For the text-containing cell, return its midpoint in [X, Y] coordinate format. 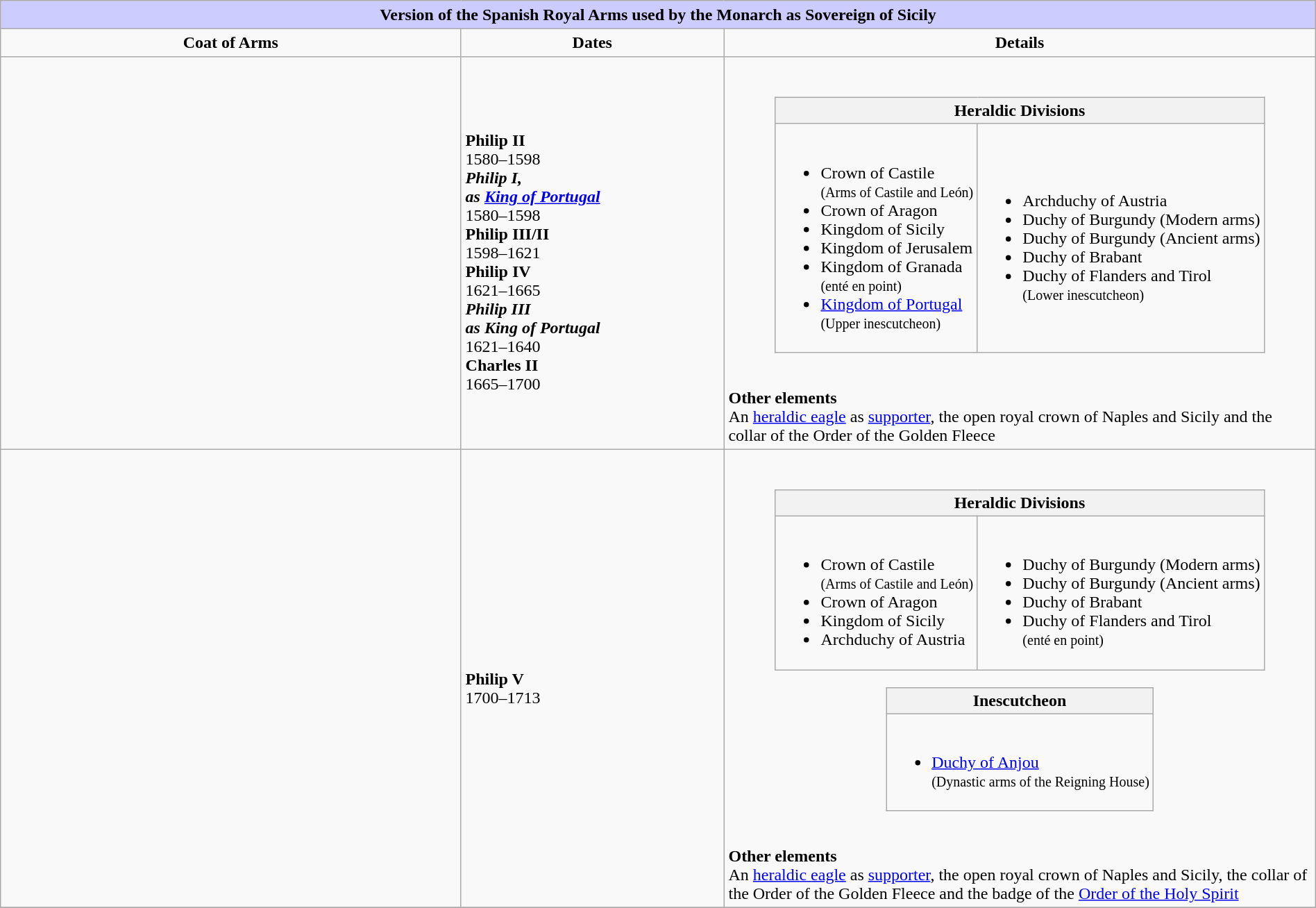
Duchy of Anjou(Dynastic arms of the Reigning House) [1020, 762]
Dates [593, 42]
Philip V1700–1713 [593, 679]
Details [1020, 42]
Version of the Spanish Royal Arms used by the Monarch as Sovereign of Sicily [658, 15]
Coat of Arms [230, 42]
Crown of Castile(Arms of Castile and León)Crown of AragonKingdom of SicilyArchduchy of Austria [876, 593]
Duchy of Burgundy (Modern arms)Duchy of Burgundy (Ancient arms)Duchy of BrabantDuchy of Flanders and Tirol(enté en point) [1120, 593]
Archduchy of AustriaDuchy of Burgundy (Modern arms)Duchy of Burgundy (Ancient arms)Duchy of BrabantDuchy of Flanders and Tirol(Lower inescutcheon) [1120, 237]
Inescutcheon [1020, 700]
